Find where the given text appears and provide that cell's center as (x, y) coordinate. 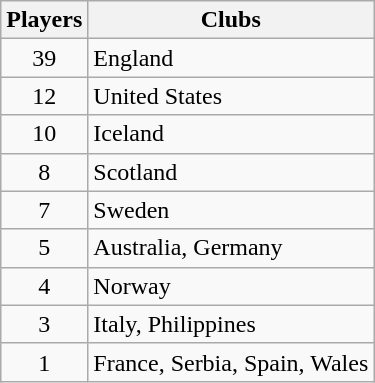
Italy, Philippines (231, 324)
5 (44, 248)
1 (44, 362)
Players (44, 20)
10 (44, 134)
Norway (231, 286)
8 (44, 172)
Australia, Germany (231, 248)
Sweden (231, 210)
Scotland (231, 172)
3 (44, 324)
39 (44, 58)
Clubs (231, 20)
7 (44, 210)
12 (44, 96)
4 (44, 286)
France, Serbia, Spain, Wales (231, 362)
England (231, 58)
United States (231, 96)
Iceland (231, 134)
